Identify which cell holds the provided text, then report its [X, Y] central coordinate. 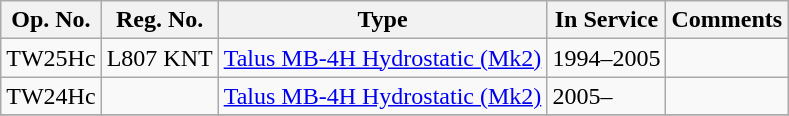
Reg. No. [160, 20]
TW25Hc [51, 58]
Type [382, 20]
Op. No. [51, 20]
Comments [727, 20]
2005– [606, 96]
TW24Hc [51, 96]
L807 KNT [160, 58]
1994–2005 [606, 58]
In Service [606, 20]
